Search for the cell housing the specified text and yield its (X, Y) center coordinate. 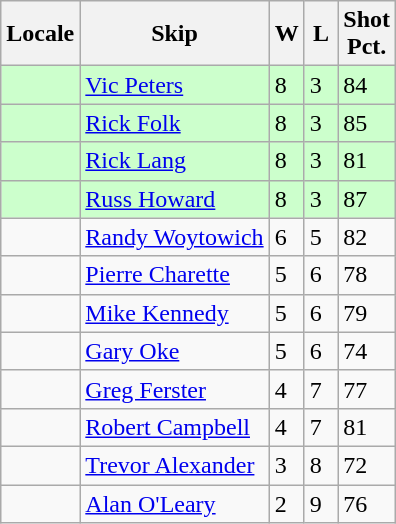
85 (367, 123)
Mike Kennedy (174, 313)
76 (367, 503)
78 (367, 275)
84 (367, 85)
Russ Howard (174, 199)
Pierre Charette (174, 275)
Rick Folk (174, 123)
74 (367, 351)
Trevor Alexander (174, 465)
77 (367, 389)
79 (367, 313)
72 (367, 465)
2 (286, 503)
Gary Oke (174, 351)
Greg Ferster (174, 389)
Vic Peters (174, 85)
9 (321, 503)
Skip (174, 34)
Rick Lang (174, 161)
W (286, 34)
ShotPct. (367, 34)
87 (367, 199)
Locale (40, 34)
Robert Campbell (174, 427)
82 (367, 237)
Randy Woytowich (174, 237)
Alan O'Leary (174, 503)
L (321, 34)
